From the cell containing the given text, extract its center point as [X, Y] coordinate. 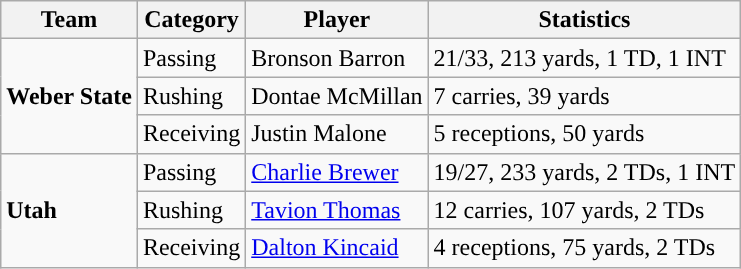
Player [337, 20]
Charlie Brewer [337, 172]
Tavion Thomas [337, 210]
5 receptions, 50 yards [584, 134]
Justin Malone [337, 134]
Weber State [70, 96]
Dontae McMillan [337, 96]
Utah [70, 210]
4 receptions, 75 yards, 2 TDs [584, 248]
12 carries, 107 yards, 2 TDs [584, 210]
Dalton Kincaid [337, 248]
Statistics [584, 20]
Category [191, 20]
Team [70, 20]
Bronson Barron [337, 58]
7 carries, 39 yards [584, 96]
19/27, 233 yards, 2 TDs, 1 INT [584, 172]
21/33, 213 yards, 1 TD, 1 INT [584, 58]
